From the cell containing the given text, extract its center point as [x, y] coordinate. 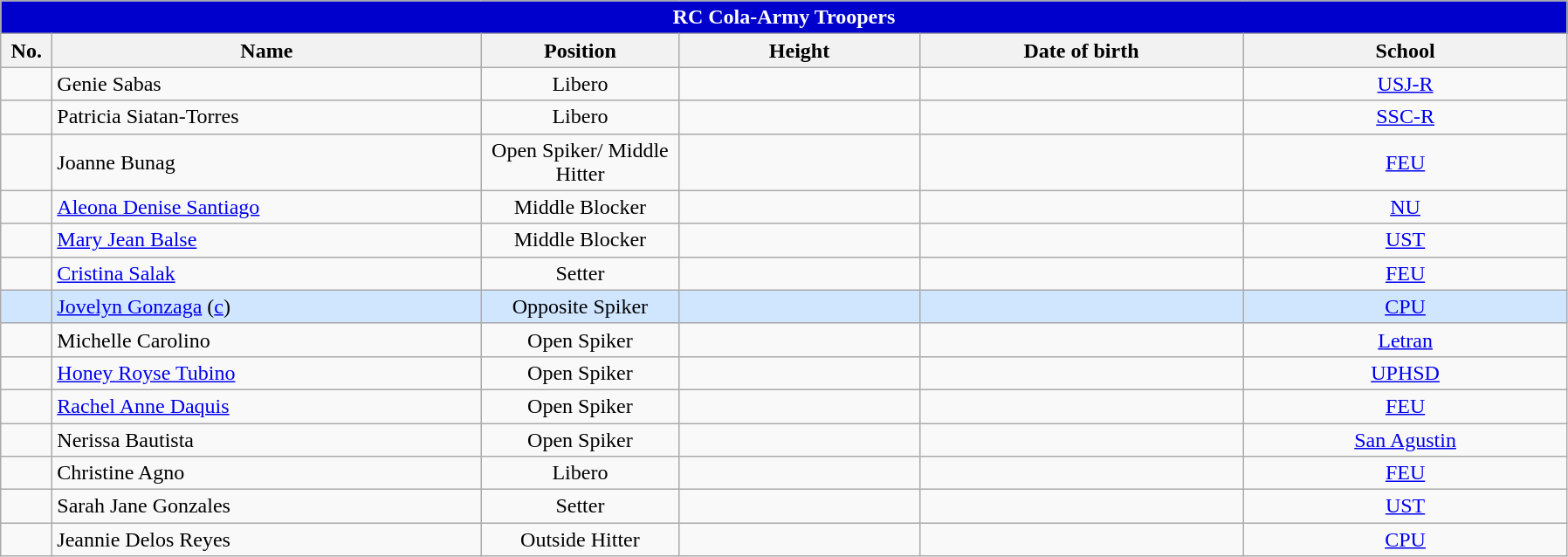
Position [580, 51]
Name [267, 51]
Opposite Spiker [580, 306]
Rachel Anne Daquis [267, 406]
Mary Jean Balse [267, 240]
Patricia Siatan-Torres [267, 117]
Letran [1406, 340]
Christine Agno [267, 473]
Open Spiker/ Middle Hitter [580, 162]
SSC-R [1406, 117]
Date of birth [1081, 51]
RC Cola-Army Troopers [784, 17]
Jeannie Delos Reyes [267, 540]
Michelle Carolino [267, 340]
School [1406, 51]
Aleona Denise Santiago [267, 207]
Outside Hitter [580, 540]
No. [26, 51]
San Agustin [1406, 439]
NU [1406, 207]
USJ-R [1406, 84]
Jovelyn Gonzaga (c) [267, 306]
Nerissa Bautista [267, 439]
Joanne Bunag [267, 162]
UPHSD [1406, 373]
Cristina Salak [267, 273]
Honey Royse Tubino [267, 373]
Sarah Jane Gonzales [267, 506]
Height [800, 51]
Genie Sabas [267, 84]
